Return (X, Y) of the center of cell containing provided text 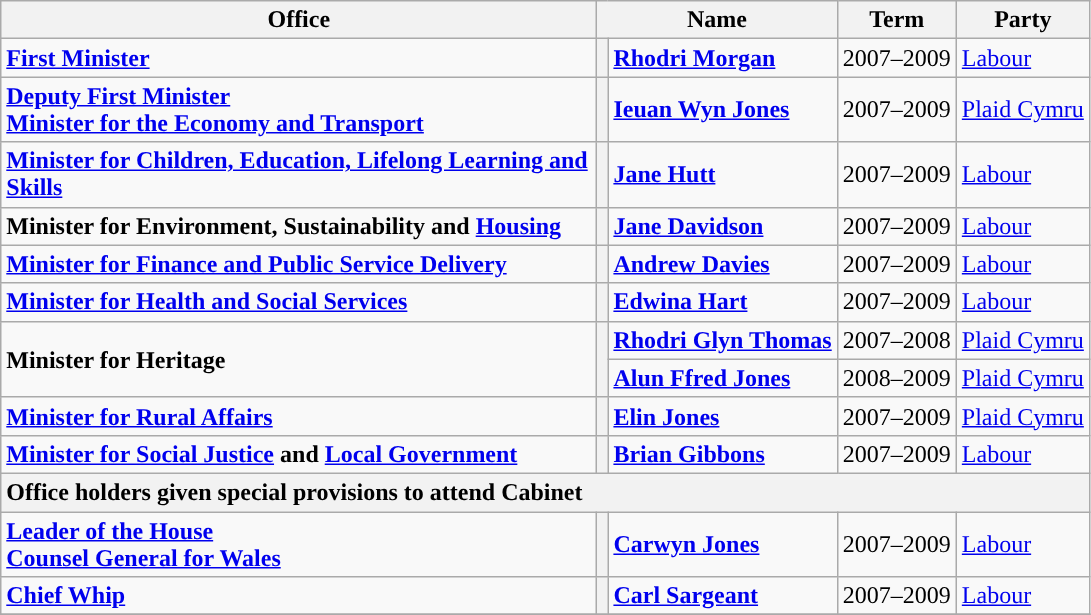
Rhodri Morgan (722, 58)
Minister for Finance and Public Service Delivery (299, 264)
2007–2008 (896, 340)
Carl Sargeant (722, 596)
Minister for Children, Education, Lifelong Learning and Skills (299, 174)
Minister for Environment, Sustainability and Housing (299, 226)
Elin Jones (722, 416)
Andrew Davies (722, 264)
Alun Ffred Jones (722, 378)
Ieuan Wyn Jones (722, 110)
Office holders given special provisions to attend Cabinet (546, 492)
2008–2009 (896, 378)
Term (896, 20)
Deputy First MinisterMinister for the Economy and Transport (299, 110)
Office (299, 20)
Brian Gibbons (722, 454)
Chief Whip (299, 596)
Minister for Social Justice and Local Government (299, 454)
Leader of the HouseCounsel General for Wales (299, 544)
Minister for Health and Social Services (299, 302)
Name (717, 20)
Jane Davidson (722, 226)
Edwina Hart (722, 302)
Jane Hutt (722, 174)
Party (1022, 20)
Minister for Rural Affairs (299, 416)
First Minister (299, 58)
Rhodri Glyn Thomas (722, 340)
Minister for Heritage (299, 359)
Carwyn Jones (722, 544)
